Determine the [X, Y] coordinate at the center of the cell enclosing the given text.  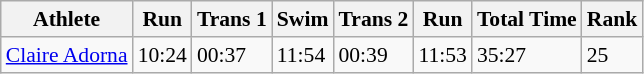
Athlete [67, 19]
11:54 [303, 55]
10:24 [162, 55]
Trans 2 [373, 19]
25 [612, 55]
11:53 [442, 55]
00:37 [232, 55]
Total Time [527, 19]
Rank [612, 19]
35:27 [527, 55]
Swim [303, 19]
Trans 1 [232, 19]
00:39 [373, 55]
Claire Adorna [67, 55]
